Return [X, Y] of the center of cell containing provided text 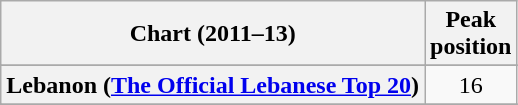
Chart (2011–13) [213, 34]
16 [471, 85]
Lebanon (The Official Lebanese Top 20) [213, 85]
Peakposition [471, 34]
